Find where the given text appears and provide that cell's center as [X, Y] coordinate. 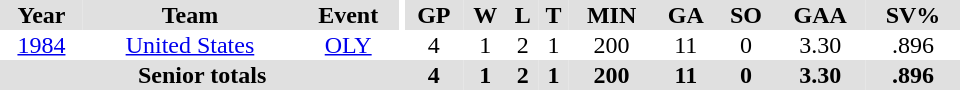
Year [42, 15]
SO [746, 15]
GAA [820, 15]
Event [348, 15]
GA [686, 15]
OLY [348, 45]
W [485, 15]
SV% [913, 15]
MIN [612, 15]
T [554, 15]
Senior totals [202, 75]
GP [434, 15]
L [522, 15]
Team [190, 15]
United States [190, 45]
1984 [42, 45]
